Identify which cell holds the provided text, then report its [X, Y] central coordinate. 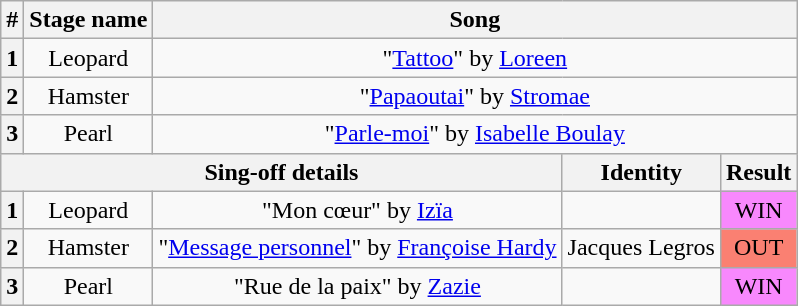
"Message personnel" by Françoise Hardy [358, 248]
"Papaoutai" by Stromae [475, 96]
"Rue de la paix" by Zazie [358, 286]
OUT [758, 248]
Sing-off details [282, 172]
Jacques Legros [641, 248]
"Mon cœur" by Izïa [358, 210]
"Tattoo" by Loreen [475, 58]
"Parle-moi" by Isabelle Boulay [475, 134]
Song [475, 20]
Result [758, 172]
Identity [641, 172]
Stage name [88, 20]
# [12, 20]
